Output the [x, y] coordinate of the center of the cell containing the given text.  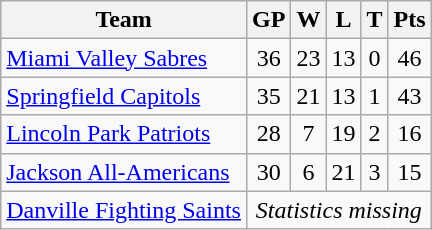
1 [374, 96]
6 [308, 172]
2 [374, 134]
Jackson All-Americans [124, 172]
GP [268, 20]
L [344, 20]
W [308, 20]
43 [410, 96]
Statistics missing [338, 210]
Lincoln Park Patriots [124, 134]
3 [374, 172]
Springfield Capitols [124, 96]
46 [410, 58]
Danville Fighting Saints [124, 210]
7 [308, 134]
36 [268, 58]
23 [308, 58]
0 [374, 58]
16 [410, 134]
35 [268, 96]
30 [268, 172]
19 [344, 134]
Team [124, 20]
Miami Valley Sabres [124, 58]
15 [410, 172]
Pts [410, 20]
28 [268, 134]
T [374, 20]
